Determine the [X, Y] coordinate at the center of the cell enclosing the given text.  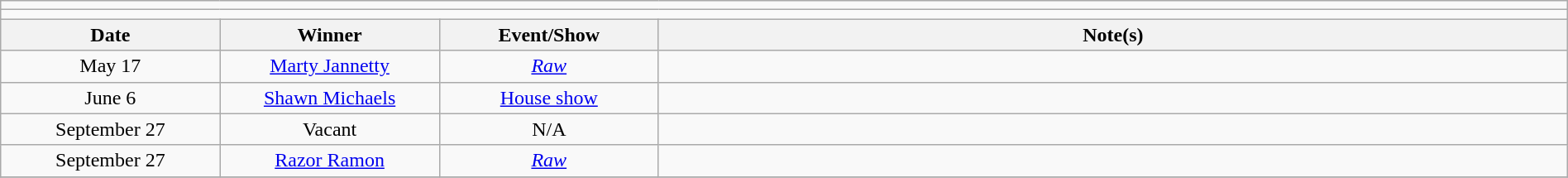
House show [549, 98]
Marty Jannetty [329, 66]
May 17 [111, 66]
Winner [329, 35]
Razor Ramon [329, 161]
Event/Show [549, 35]
Shawn Michaels [329, 98]
N/A [549, 129]
Date [111, 35]
Vacant [329, 129]
June 6 [111, 98]
Note(s) [1113, 35]
